Scan for the cell matching the given text and deliver its (X, Y) coordinate at center. 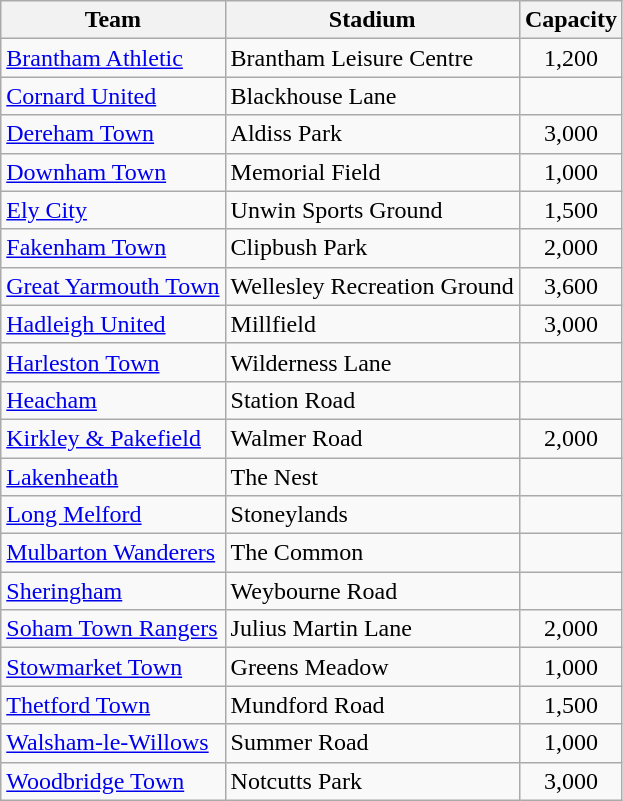
Julius Martin Lane (372, 629)
Brantham Leisure Centre (372, 58)
Wilderness Lane (372, 362)
Long Melford (113, 515)
3,600 (570, 286)
Blackhouse Lane (372, 96)
Mundford Road (372, 705)
Stowmarket Town (113, 667)
Memorial Field (372, 172)
Stadium (372, 20)
Summer Road (372, 743)
Woodbridge Town (113, 781)
Stoneylands (372, 515)
Soham Town Rangers (113, 629)
Walsham-le-Willows (113, 743)
Station Road (372, 400)
The Common (372, 553)
Team (113, 20)
Capacity (570, 20)
Mulbarton Wanderers (113, 553)
1,200 (570, 58)
Walmer Road (372, 438)
Aldiss Park (372, 134)
Great Yarmouth Town (113, 286)
Brantham Athletic (113, 58)
Dereham Town (113, 134)
Wellesley Recreation Ground (372, 286)
Sheringham (113, 591)
Heacham (113, 400)
Kirkley & Pakefield (113, 438)
Weybourne Road (372, 591)
Clipbush Park (372, 248)
Notcutts Park (372, 781)
Greens Meadow (372, 667)
Lakenheath (113, 477)
Millfield (372, 324)
Hadleigh United (113, 324)
Harleston Town (113, 362)
Cornard United (113, 96)
Ely City (113, 210)
Downham Town (113, 172)
Thetford Town (113, 705)
Unwin Sports Ground (372, 210)
Fakenham Town (113, 248)
The Nest (372, 477)
